Detect which cell encompasses the target text, then output its [X, Y] center coordinate. 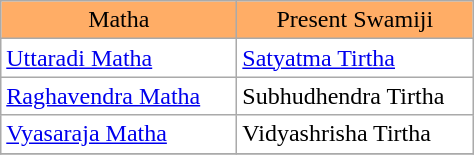
Raghavendra Matha [119, 96]
Uttaradi Matha [119, 58]
Present Swamiji [355, 20]
Matha [119, 20]
Vyasaraja Matha [119, 134]
Satyatma Tirtha [355, 58]
Subhudhendra Tirtha [355, 96]
Vidyashrisha Tirtha [355, 134]
